Capture the cell that displays the provided text and extract its [x, y] central coordinate. 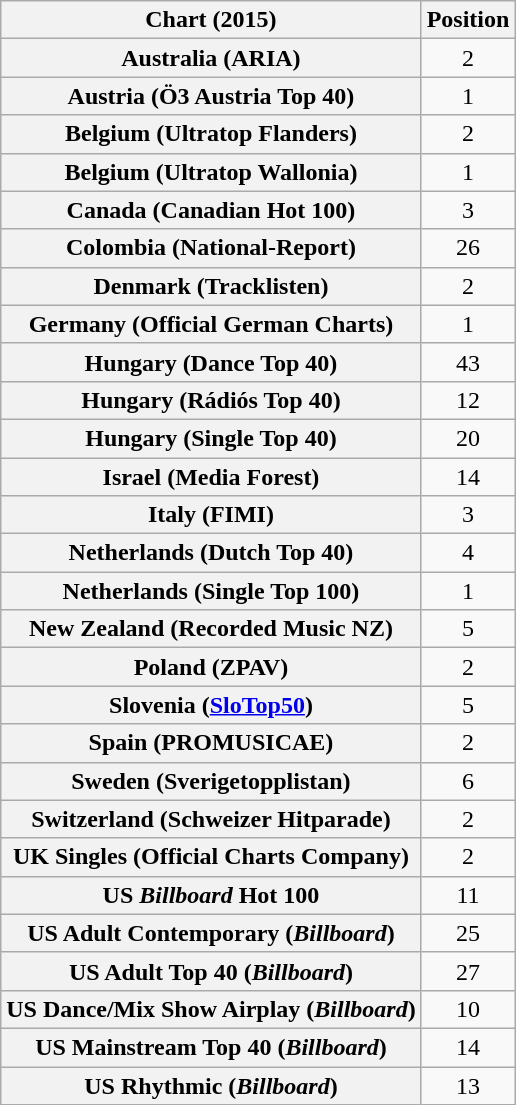
Belgium (Ultratop Flanders) [211, 134]
US Adult Top 40 (Billboard) [211, 971]
Hungary (Single Top 40) [211, 438]
Belgium (Ultratop Wallonia) [211, 172]
US Adult Contemporary (Billboard) [211, 933]
4 [468, 553]
25 [468, 933]
US Dance/Mix Show Airplay (Billboard) [211, 1009]
12 [468, 400]
27 [468, 971]
Italy (FIMI) [211, 515]
6 [468, 781]
UK Singles (Official Charts Company) [211, 857]
Netherlands (Single Top 100) [211, 591]
Switzerland (Schweizer Hitparade) [211, 819]
Spain (PROMUSICAE) [211, 743]
10 [468, 1009]
Hungary (Rádiós Top 40) [211, 400]
26 [468, 248]
43 [468, 362]
Colombia (National-Report) [211, 248]
20 [468, 438]
Australia (ARIA) [211, 58]
Israel (Media Forest) [211, 477]
US Mainstream Top 40 (Billboard) [211, 1047]
Slovenia (SloTop50) [211, 705]
Chart (2015) [211, 20]
Denmark (Tracklisten) [211, 286]
11 [468, 895]
Position [468, 20]
Hungary (Dance Top 40) [211, 362]
13 [468, 1085]
New Zealand (Recorded Music NZ) [211, 629]
Sweden (Sverigetopplistan) [211, 781]
Netherlands (Dutch Top 40) [211, 553]
US Billboard Hot 100 [211, 895]
Austria (Ö3 Austria Top 40) [211, 96]
Germany (Official German Charts) [211, 324]
Poland (ZPAV) [211, 667]
Canada (Canadian Hot 100) [211, 210]
US Rhythmic (Billboard) [211, 1085]
